Pinpoint the cell where the given text exists, returning its (x, y) midpoint coordinate. 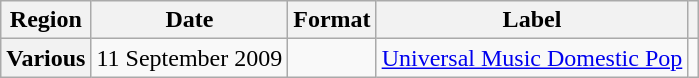
Label (532, 20)
Region (46, 20)
11 September 2009 (190, 58)
Universal Music Domestic Pop (532, 58)
Date (190, 20)
Format (332, 20)
Various (46, 58)
